Find where the given text appears and provide that cell's center as [X, Y] coordinate. 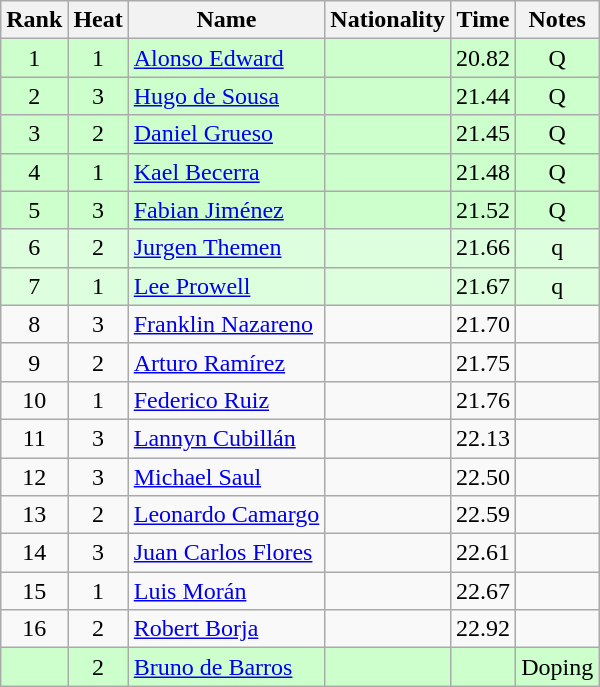
Lannyn Cubillán [226, 438]
21.52 [484, 210]
11 [34, 438]
5 [34, 210]
21.45 [484, 134]
16 [34, 629]
Arturo Ramírez [226, 362]
Alonso Edward [226, 58]
Michael Saul [226, 477]
13 [34, 515]
Lee Prowell [226, 286]
Doping [558, 667]
Time [484, 20]
14 [34, 553]
8 [34, 324]
Luis Morán [226, 591]
21.44 [484, 96]
Hugo de Sousa [226, 96]
Robert Borja [226, 629]
21.66 [484, 248]
22.13 [484, 438]
Heat [98, 20]
Jurgen Themen [226, 248]
21.67 [484, 286]
10 [34, 400]
Leonardo Camargo [226, 515]
20.82 [484, 58]
Fabian Jiménez [226, 210]
Franklin Nazareno [226, 324]
Name [226, 20]
Federico Ruiz [226, 400]
21.70 [484, 324]
4 [34, 172]
6 [34, 248]
15 [34, 591]
Kael Becerra [226, 172]
22.59 [484, 515]
22.92 [484, 629]
Nationality [388, 20]
Bruno de Barros [226, 667]
Juan Carlos Flores [226, 553]
Daniel Grueso [226, 134]
Rank [34, 20]
21.48 [484, 172]
22.50 [484, 477]
Notes [558, 20]
9 [34, 362]
21.75 [484, 362]
7 [34, 286]
12 [34, 477]
22.67 [484, 591]
22.61 [484, 553]
21.76 [484, 400]
